Provide the [X, Y] coordinate of the cell's center where the given text is located.  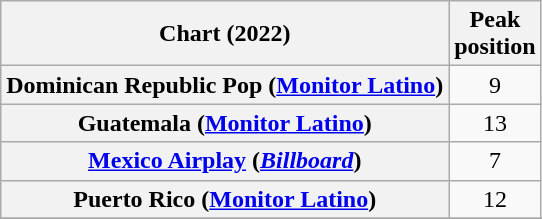
Puerto Rico (Monitor Latino) [225, 199]
Chart (2022) [225, 34]
12 [495, 199]
7 [495, 161]
Peakposition [495, 34]
Dominican Republic Pop (Monitor Latino) [225, 85]
13 [495, 123]
Guatemala (Monitor Latino) [225, 123]
Mexico Airplay (Billboard) [225, 161]
9 [495, 85]
